Pinpoint the cell where the given text exists, returning its (x, y) midpoint coordinate. 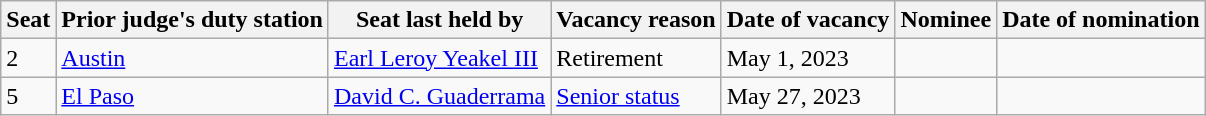
David C. Guaderrama (439, 96)
Seat last held by (439, 20)
Earl Leroy Yeakel III (439, 58)
May 1, 2023 (808, 58)
May 27, 2023 (808, 96)
Date of vacancy (808, 20)
El Paso (192, 96)
Seat (28, 20)
Prior judge's duty station (192, 20)
Date of nomination (1101, 20)
Senior status (636, 96)
Vacancy reason (636, 20)
Retirement (636, 58)
Austin (192, 58)
5 (28, 96)
Nominee (946, 20)
2 (28, 58)
